Capture the cell that displays the provided text and extract its (X, Y) central coordinate. 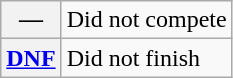
Did not finish (146, 58)
— (31, 20)
DNF (31, 58)
Did not compete (146, 20)
